Search for the cell housing the specified text and yield its [X, Y] center coordinate. 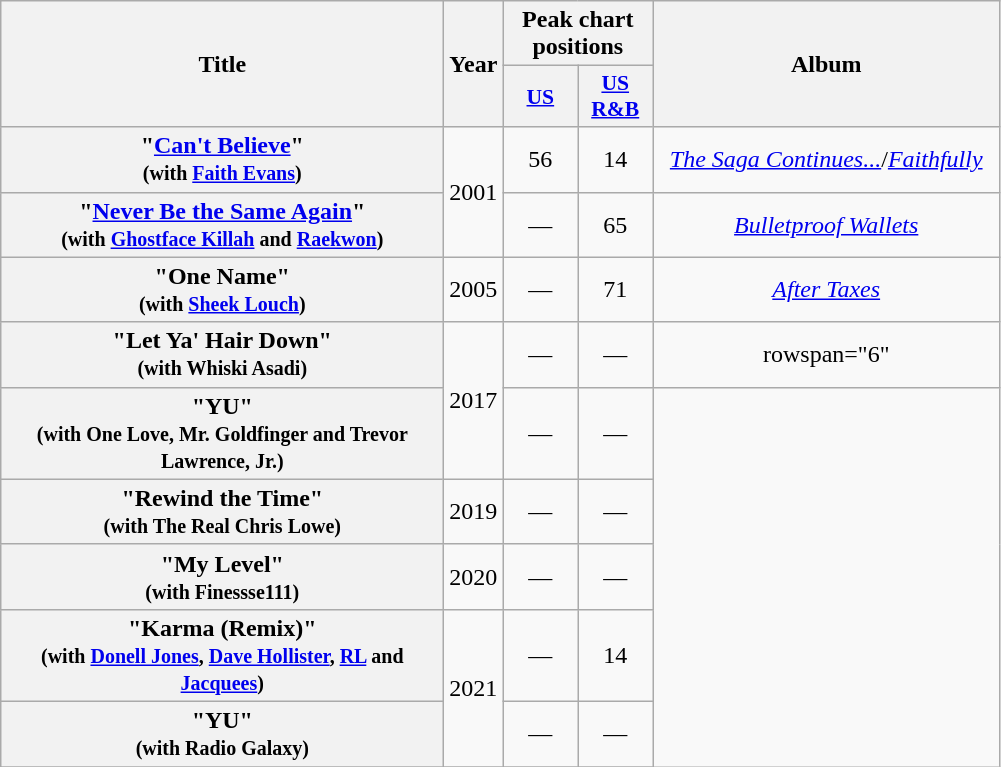
Album [826, 64]
"Karma (Remix)" (with Donell Jones, Dave Hollister, RL and Jacquees) [222, 655]
"Can't Believe" (with Faith Evans) [222, 160]
Bulletproof Wallets [826, 224]
2001 [474, 192]
2021 [474, 688]
65 [616, 224]
"One Name" (with Sheek Louch) [222, 290]
"Let Ya' Hair Down" (with Whiski Asadi) [222, 354]
2017 [474, 400]
56 [540, 160]
2005 [474, 290]
Peak chart positions [578, 34]
Year [474, 64]
2020 [474, 576]
2019 [474, 512]
"My Level" (with Finessse111) [222, 576]
After Taxes [826, 290]
"Rewind the Time" (with The Real Chris Lowe) [222, 512]
Title [222, 64]
US [540, 96]
"Never Be the Same Again" (with Ghostface Killah and Raekwon) [222, 224]
USR&B [616, 96]
71 [616, 290]
rowspan="6" [826, 354]
The Saga Continues.../Faithfully [826, 160]
"YU" (with Radio Galaxy) [222, 734]
"YU" (with One Love, Mr. Goldfinger and Trevor Lawrence, Jr.) [222, 433]
